Determine the [X, Y] coordinate at the center of the cell enclosing the given text.  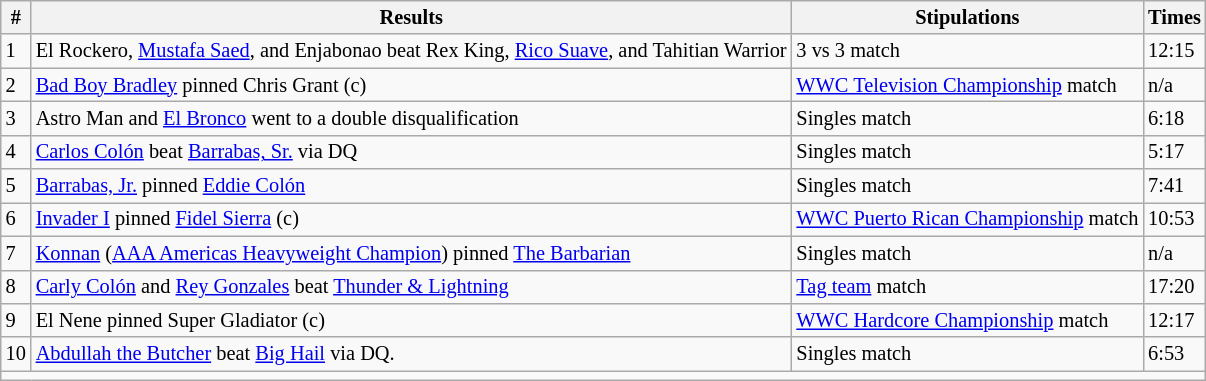
Carlos Colón beat Barrabas, Sr. via DQ [412, 152]
7:41 [1174, 186]
Abdullah the Butcher beat Big Hail via DQ. [412, 354]
12:17 [1174, 320]
12:15 [1174, 51]
El Rockero, Mustafa Saed, and Enjabonao beat Rex King, Rico Suave, and Tahitian Warrior [412, 51]
6:18 [1174, 118]
17:20 [1174, 287]
Astro Man and El Bronco went to a double disqualification [412, 118]
Times [1174, 17]
Invader I pinned Fidel Sierra (c) [412, 219]
3 [16, 118]
WWC Puerto Rican Championship match [968, 219]
6:53 [1174, 354]
Bad Boy Bradley pinned Chris Grant (c) [412, 85]
10 [16, 354]
3 vs 3 match [968, 51]
4 [16, 152]
10:53 [1174, 219]
WWC Television Championship match [968, 85]
7 [16, 253]
Results [412, 17]
9 [16, 320]
2 [16, 85]
Barrabas, Jr. pinned Eddie Colón [412, 186]
8 [16, 287]
5:17 [1174, 152]
Tag team match [968, 287]
Stipulations [968, 17]
Carly Colón and Rey Gonzales beat Thunder & Lightning [412, 287]
6 [16, 219]
5 [16, 186]
WWC Hardcore Championship match [968, 320]
1 [16, 51]
# [16, 17]
Konnan (AAA Americas Heavyweight Champion) pinned The Barbarian [412, 253]
El Nene pinned Super Gladiator (c) [412, 320]
